Extract the (x, y) coordinate from the center of the cell holding the provided text.  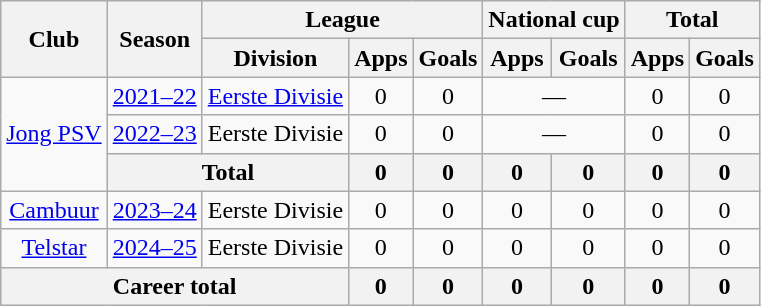
National cup (554, 20)
2021–22 (154, 96)
Jong PSV (54, 134)
Cambuur (54, 210)
2023–24 (154, 210)
Division (275, 58)
Telstar (54, 248)
2024–25 (154, 248)
League (342, 20)
Season (154, 39)
Club (54, 39)
2022–23 (154, 134)
Career total (175, 286)
